Output the [X, Y] coordinate of the center of the cell containing the given text.  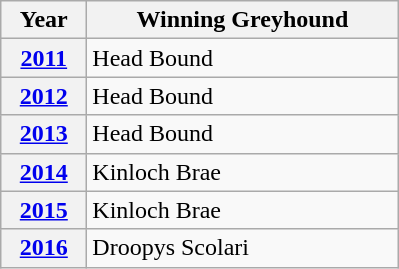
Year [44, 20]
2016 [44, 248]
2013 [44, 134]
Droopys Scolari [242, 248]
2015 [44, 210]
2012 [44, 96]
2014 [44, 172]
Winning Greyhound [242, 20]
2011 [44, 58]
